Determine the (X, Y) coordinate at the center of the cell enclosing the given text.  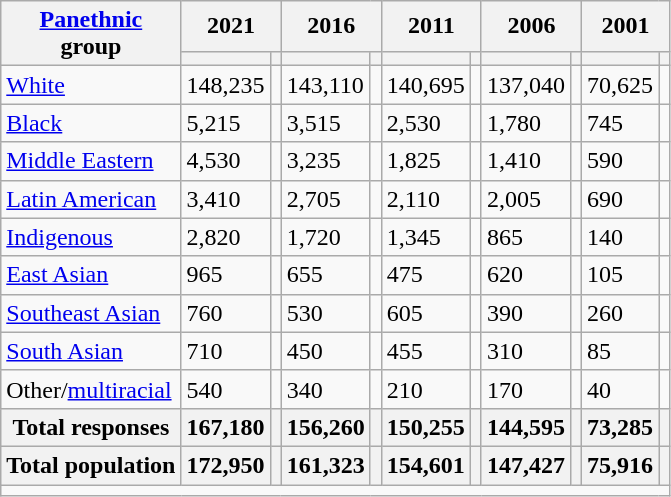
2,110 (426, 199)
3,410 (226, 199)
620 (526, 275)
75,916 (620, 465)
655 (326, 275)
Latin American (91, 199)
475 (426, 275)
1,720 (326, 237)
170 (526, 389)
2,820 (226, 237)
140,695 (426, 85)
2,005 (526, 199)
210 (426, 389)
530 (326, 313)
South Asian (91, 351)
1,345 (426, 237)
965 (226, 275)
2006 (531, 26)
156,260 (326, 427)
150,255 (426, 427)
Black (91, 123)
85 (620, 351)
Middle Eastern (91, 161)
690 (620, 199)
455 (426, 351)
105 (620, 275)
148,235 (226, 85)
East Asian (91, 275)
5,215 (226, 123)
2021 (231, 26)
605 (426, 313)
2016 (331, 26)
745 (620, 123)
Southeast Asian (91, 313)
144,595 (526, 427)
161,323 (326, 465)
147,427 (526, 465)
Total responses (91, 427)
340 (326, 389)
1,410 (526, 161)
Indigenous (91, 237)
310 (526, 351)
73,285 (620, 427)
2001 (626, 26)
260 (620, 313)
865 (526, 237)
2,530 (426, 123)
172,950 (226, 465)
White (91, 85)
540 (226, 389)
2,705 (326, 199)
140 (620, 237)
4,530 (226, 161)
710 (226, 351)
Panethnicgroup (91, 34)
390 (526, 313)
167,180 (226, 427)
3,235 (326, 161)
450 (326, 351)
760 (226, 313)
70,625 (620, 85)
2011 (431, 26)
154,601 (426, 465)
590 (620, 161)
40 (620, 389)
Other/multiracial (91, 389)
137,040 (526, 85)
1,780 (526, 123)
143,110 (326, 85)
3,515 (326, 123)
1,825 (426, 161)
Total population (91, 465)
